Output the (X, Y) coordinate of the center of the cell containing the given text.  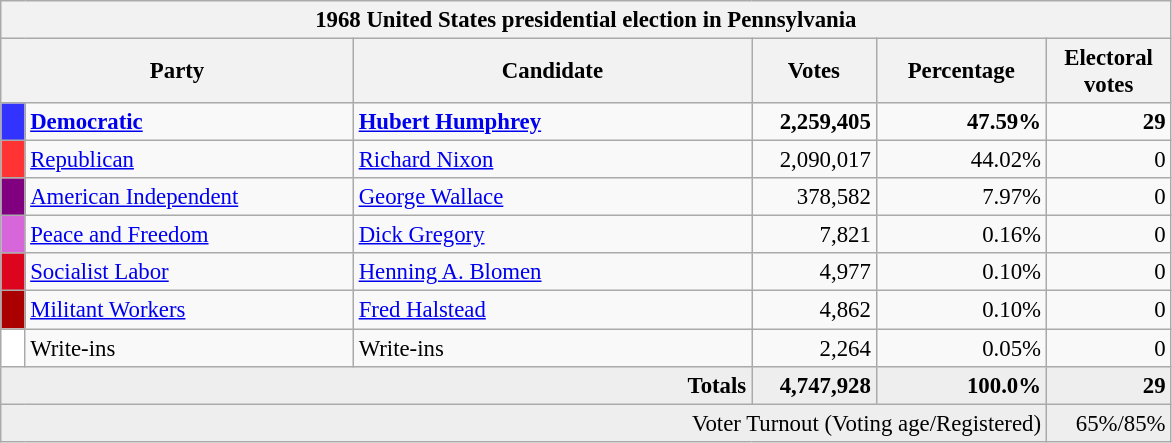
2,090,017 (814, 160)
Voter Turnout (Voting age/Registered) (524, 423)
47.59% (961, 122)
2,259,405 (814, 122)
4,862 (814, 310)
Party (178, 72)
Henning A. Blomen (552, 273)
100.0% (961, 385)
44.02% (961, 160)
7,821 (814, 235)
Percentage (961, 72)
Democratic (189, 122)
Candidate (552, 72)
4,747,928 (814, 385)
American Independent (189, 197)
7.97% (961, 197)
Richard Nixon (552, 160)
Hubert Humphrey (552, 122)
George Wallace (552, 197)
1968 United States presidential election in Pennsylvania (586, 20)
0.16% (961, 235)
Peace and Freedom (189, 235)
Electoral votes (1108, 72)
378,582 (814, 197)
Socialist Labor (189, 273)
Dick Gregory (552, 235)
Fred Halstead (552, 310)
65%/85% (1108, 423)
Republican (189, 160)
Totals (376, 385)
Militant Workers (189, 310)
0.05% (961, 348)
Votes (814, 72)
4,977 (814, 273)
2,264 (814, 348)
